From the cell containing the given text, extract its center point as (X, Y) coordinate. 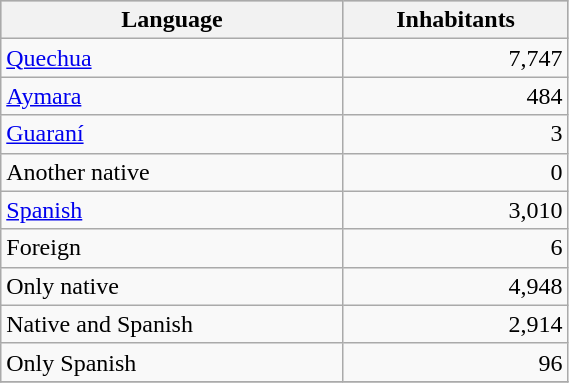
3,010 (456, 210)
Native and Spanish (172, 324)
4,948 (456, 286)
6 (456, 248)
Guaraní (172, 134)
Foreign (172, 248)
3 (456, 134)
484 (456, 96)
Another native (172, 172)
Only Spanish (172, 362)
Language (172, 20)
Spanish (172, 210)
Quechua (172, 58)
0 (456, 172)
96 (456, 362)
Inhabitants (456, 20)
7,747 (456, 58)
2,914 (456, 324)
Aymara (172, 96)
Only native (172, 286)
